Identify which cell holds the provided text, then report its [x, y] central coordinate. 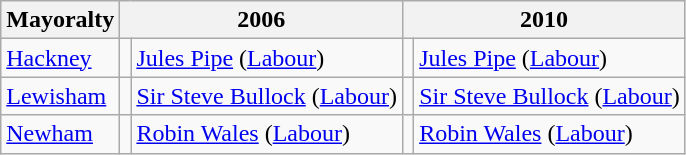
Mayoralty [60, 20]
2010 [544, 20]
Lewisham [60, 96]
Newham [60, 134]
Hackney [60, 58]
2006 [262, 20]
